Extract the [X, Y] coordinate from the center of the cell holding the provided text.  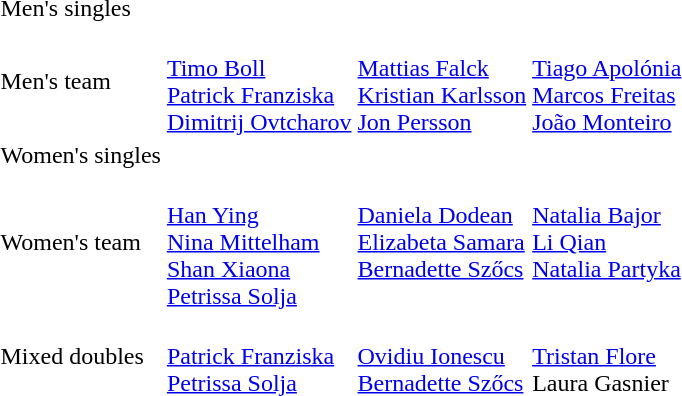
Han YingNina MittelhamShan XiaonaPetrissa Solja [259, 242]
Daniela DodeanElizabeta SamaraBernadette Szőcs [442, 242]
Mattias FalckKristian KarlssonJon Persson [442, 82]
Timo BollPatrick FranziskaDimitrij Ovtcharov [259, 82]
